Scan for the cell matching the given text and deliver its (X, Y) coordinate at center. 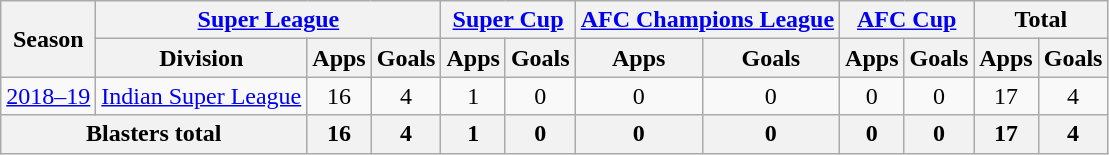
2018–19 (48, 96)
Super Cup (508, 20)
Season (48, 39)
Super League (268, 20)
AFC Cup (907, 20)
Total (1041, 20)
Division (202, 58)
Blasters total (154, 134)
Indian Super League (202, 96)
AFC Champions League (707, 20)
